Provide the [x, y] coordinate of the cell's center where the given text is located.  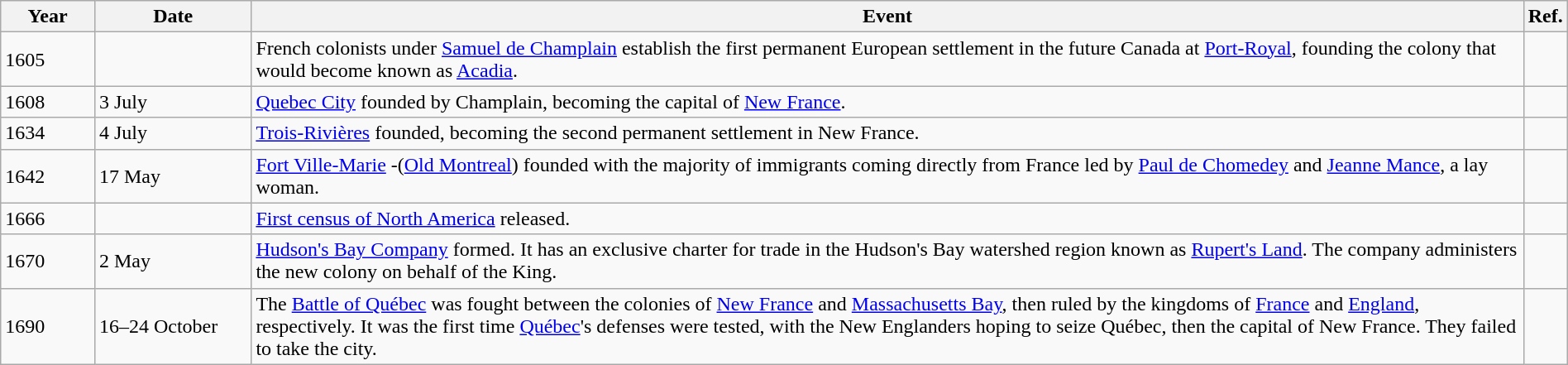
1608 [48, 102]
1690 [48, 326]
1642 [48, 175]
Trois-Rivières founded, becoming the second permanent settlement in New France. [887, 133]
16–24 October [172, 326]
1670 [48, 262]
Ref. [1545, 17]
4 July [172, 133]
Date [172, 17]
First census of North America released. [887, 219]
2 May [172, 262]
17 May [172, 175]
Quebec City founded by Champlain, becoming the capital of New France. [887, 102]
3 July [172, 102]
Event [887, 17]
1605 [48, 60]
1634 [48, 133]
1666 [48, 219]
Year [48, 17]
